Provide the (x, y) coordinate of the cell's center where the given text is located.  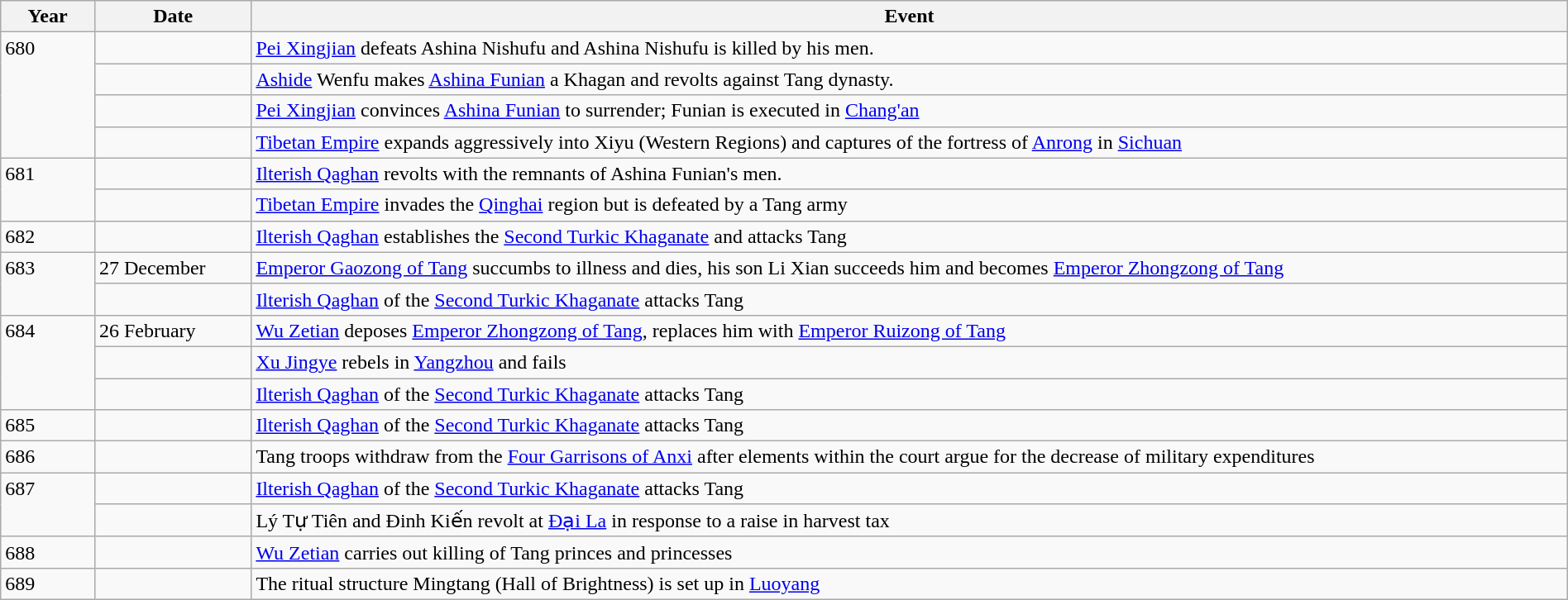
Event (910, 17)
The ritual structure Mingtang (Hall of Brightness) is set up in Luoyang (910, 583)
Tang troops withdraw from the Four Garrisons of Anxi after elements within the court argue for the decrease of military expenditures (910, 457)
27 December (172, 268)
Ilterish Qaghan establishes the Second Turkic Khaganate and attacks Tang (910, 236)
Tibetan Empire expands aggressively into Xiyu (Western Regions) and captures of the fortress of Anrong in Sichuan (910, 142)
685 (48, 426)
Emperor Gaozong of Tang succumbs to illness and dies, his son Li Xian succeeds him and becomes Emperor Zhongzong of Tang (910, 268)
Lý Tự Tiên and Đinh Kiến revolt at Đại La in response to a raise in harvest tax (910, 521)
26 February (172, 331)
681 (48, 189)
688 (48, 552)
680 (48, 95)
Wu Zetian deposes Emperor Zhongzong of Tang, replaces him with Emperor Ruizong of Tang (910, 331)
Pei Xingjian defeats Ashina Nishufu and Ashina Nishufu is killed by his men. (910, 48)
684 (48, 362)
689 (48, 583)
682 (48, 236)
686 (48, 457)
Xu Jingye rebels in Yangzhou and fails (910, 362)
Ilterish Qaghan revolts with the remnants of Ashina Funian's men. (910, 174)
Year (48, 17)
Pei Xingjian convinces Ashina Funian to surrender; Funian is executed in Chang'an (910, 111)
687 (48, 505)
683 (48, 283)
Ashide Wenfu makes Ashina Funian a Khagan and revolts against Tang dynasty. (910, 79)
Date (172, 17)
Wu Zetian carries out killing of Tang princes and princesses (910, 552)
Tibetan Empire invades the Qinghai region but is defeated by a Tang army (910, 205)
